For the text-containing cell, return its midpoint in (X, Y) coordinate format. 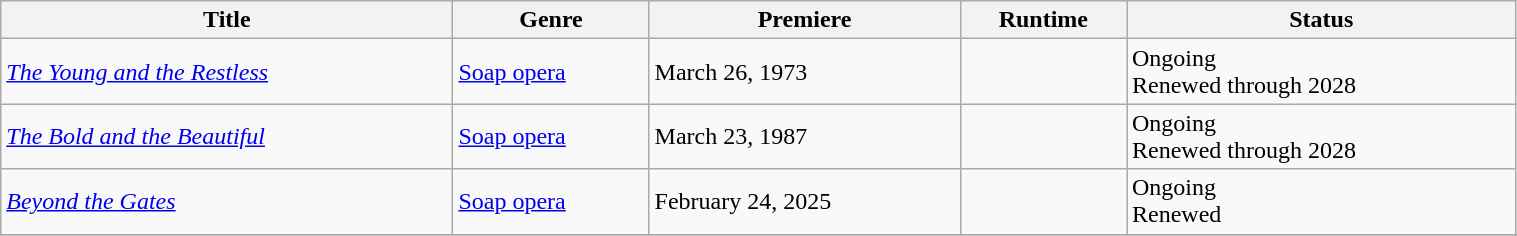
Genre (551, 20)
Status (1321, 20)
Premiere (804, 20)
OngoingRenewed (1321, 202)
The Young and the Restless (227, 72)
February 24, 2025 (804, 202)
The Bold and the Beautiful (227, 136)
Beyond the Gates (227, 202)
March 26, 1973 (804, 72)
March 23, 1987 (804, 136)
Title (227, 20)
Runtime (1043, 20)
